Capture the cell that displays the provided text and extract its (X, Y) central coordinate. 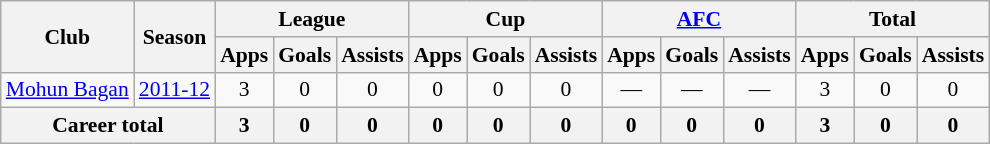
AFC (699, 19)
Mohun Bagan (68, 90)
Cup (506, 19)
Season (174, 36)
2011-12 (174, 90)
Club (68, 36)
Total (893, 19)
Career total (108, 126)
League (312, 19)
